Return (X, Y) of the center of cell containing provided text 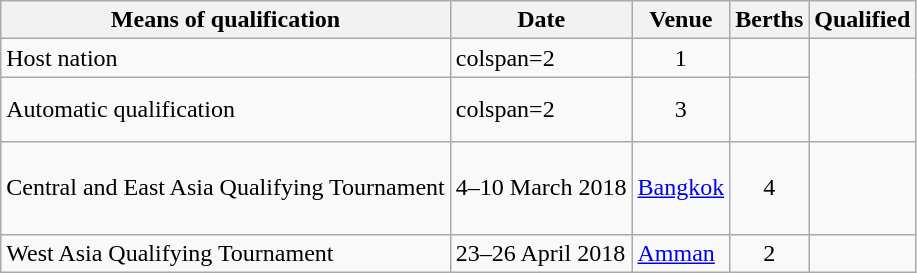
Central and East Asia Qualifying Tournament (226, 188)
3 (681, 110)
Means of qualification (226, 20)
Qualified (862, 20)
Date (541, 20)
Bangkok (681, 188)
Venue (681, 20)
Berths (770, 20)
Automatic qualification (226, 110)
4–10 March 2018 (541, 188)
West Asia Qualifying Tournament (226, 253)
2 (770, 253)
23–26 April 2018 (541, 253)
Host nation (226, 58)
4 (770, 188)
1 (681, 58)
Amman (681, 253)
